From the cell containing the given text, extract its center point as [x, y] coordinate. 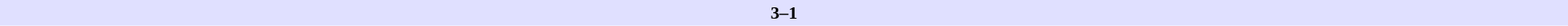
3–1 [784, 13]
